Return the [X, Y] coordinate for the center point of the cell that contains the specified text.  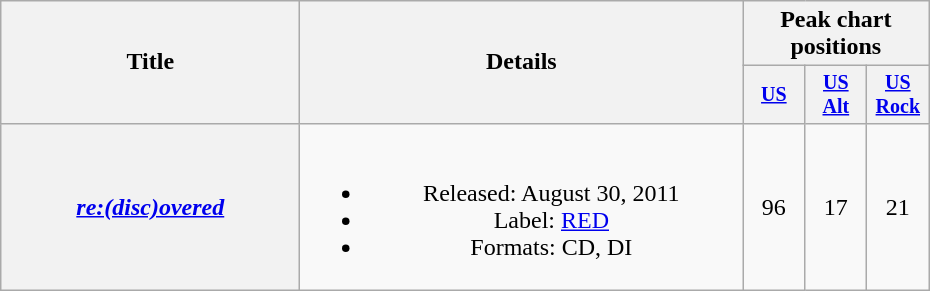
US [774, 94]
re:(disc)overed [150, 206]
USAlt [836, 94]
Details [522, 62]
21 [898, 206]
Title [150, 62]
96 [774, 206]
USRock [898, 94]
Peak chart positions [836, 34]
17 [836, 206]
Released: August 30, 2011Label: REDFormats: CD, DI [522, 206]
